Return (X, Y) of the center of cell containing provided text 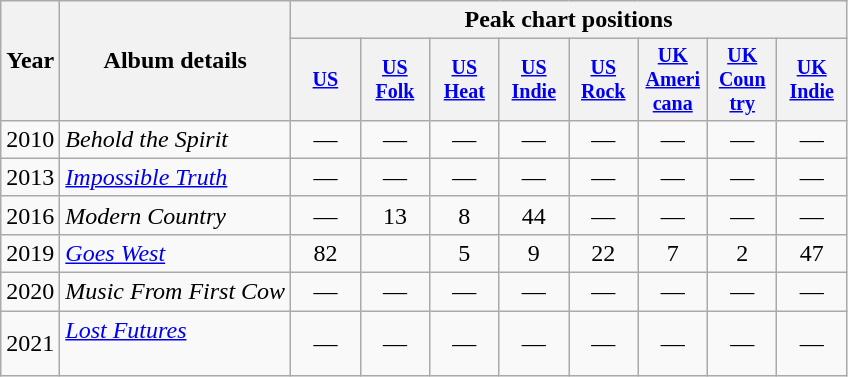
Peak chart positions (569, 20)
2 (742, 253)
2021 (30, 344)
US (326, 80)
13 (394, 215)
UKIndie (812, 80)
USIndie (534, 80)
2016 (30, 215)
Music From First Cow (176, 292)
9 (534, 253)
2010 (30, 139)
2019 (30, 253)
Impossible Truth (176, 177)
44 (534, 215)
Behold the Spirit (176, 139)
8 (464, 215)
7 (672, 253)
5 (464, 253)
22 (604, 253)
Goes West (176, 253)
USFolk (394, 80)
2020 (30, 292)
UKCountry (742, 80)
Album details (176, 61)
Year (30, 61)
82 (326, 253)
Lost Futures (176, 344)
2013 (30, 177)
USHeat (464, 80)
47 (812, 253)
Modern Country (176, 215)
UKAmericana (672, 80)
USRock (604, 80)
